Provide the (X, Y) coordinate of the cell's center where the given text is located.  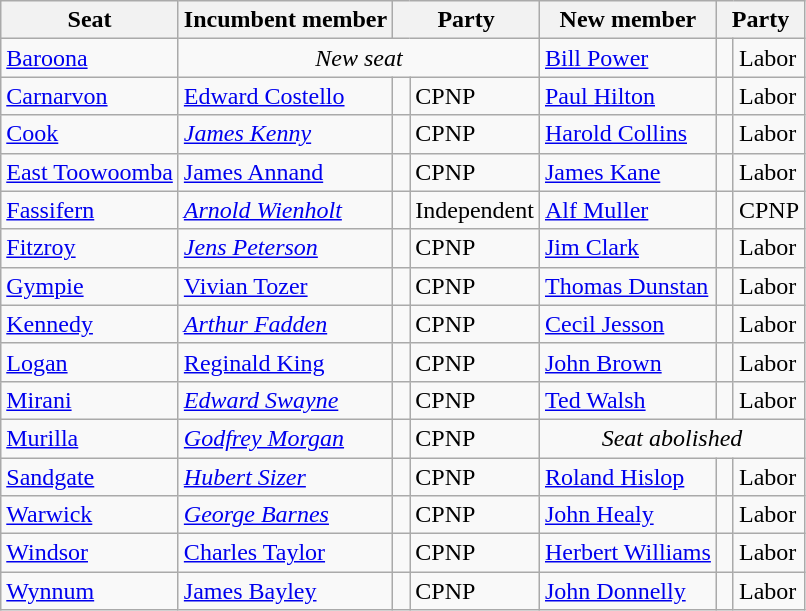
Ted Walsh (628, 400)
Baroona (90, 58)
Cook (90, 134)
James Kenny (285, 134)
Windsor (90, 553)
James Bayley (285, 591)
George Barnes (285, 515)
Bill Power (628, 58)
Roland Hislop (628, 477)
Fassifern (90, 210)
Godfrey Morgan (285, 438)
Charles Taylor (285, 553)
Seat abolished (672, 438)
Thomas Dunstan (628, 286)
Carnarvon (90, 96)
John Healy (628, 515)
Independent (475, 210)
Kennedy (90, 324)
East Toowoomba (90, 172)
Jens Peterson (285, 248)
Alf Muller (628, 210)
Vivian Tozer (285, 286)
Hubert Sizer (285, 477)
Mirani (90, 400)
Herbert Williams (628, 553)
Warwick (90, 515)
Murilla (90, 438)
New seat (358, 58)
Fitzroy (90, 248)
James Kane (628, 172)
Incumbent member (285, 20)
Gympie (90, 286)
Edward Swayne (285, 400)
Harold Collins (628, 134)
New member (628, 20)
Wynnum (90, 591)
Sandgate (90, 477)
Arnold Wienholt (285, 210)
Jim Clark (628, 248)
Arthur Fadden (285, 324)
James Annand (285, 172)
John Brown (628, 362)
Seat (90, 20)
Cecil Jesson (628, 324)
Logan (90, 362)
John Donnelly (628, 591)
Paul Hilton (628, 96)
Edward Costello (285, 96)
Reginald King (285, 362)
